From the cell containing the given text, extract its center point as [X, Y] coordinate. 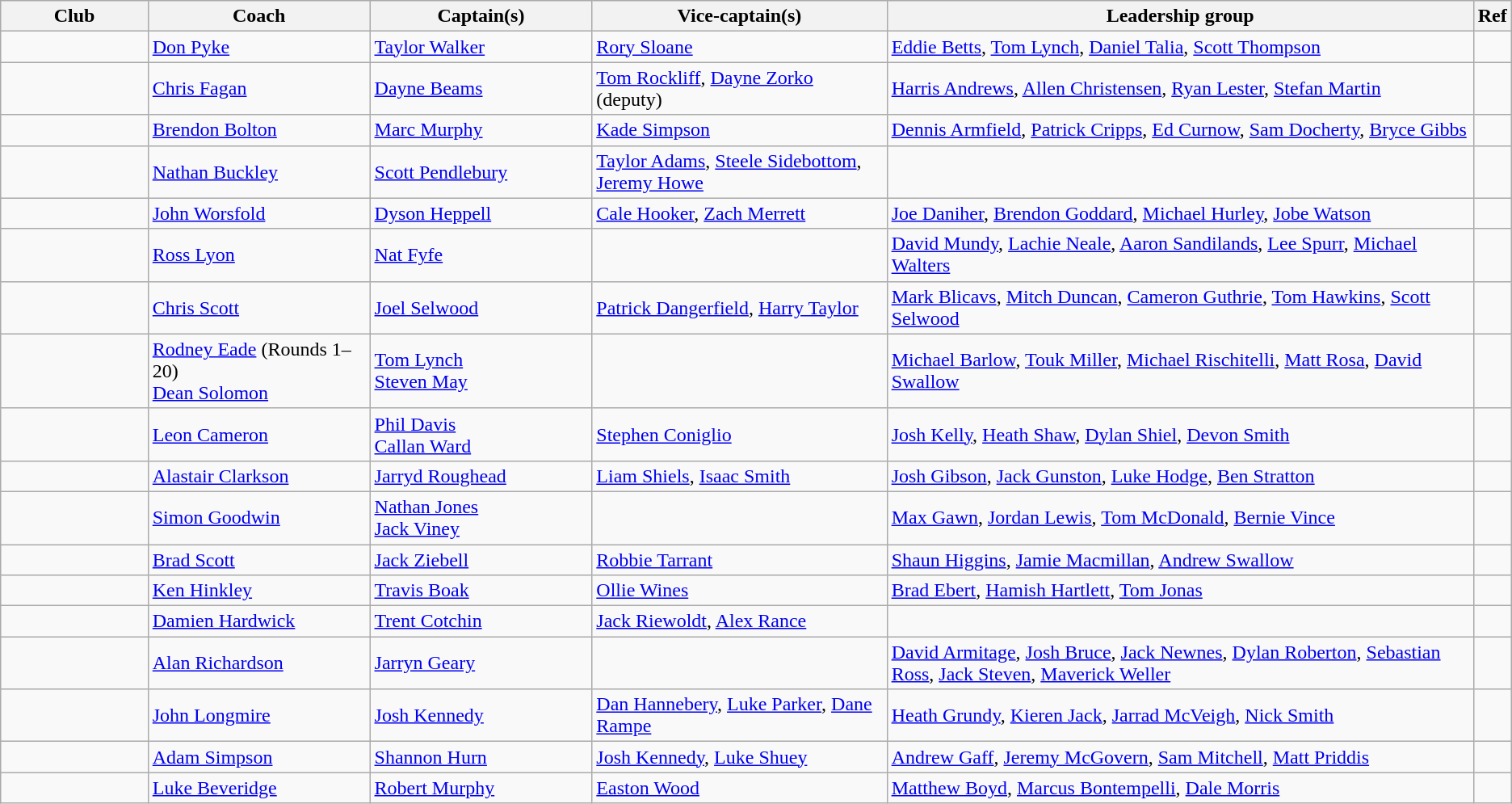
Joel Selwood [481, 307]
Nathan Buckley [258, 171]
Chris Fagan [258, 89]
Scott Pendlebury [481, 171]
Jarryn Geary [481, 663]
Shannon Hurn [481, 757]
Brad Scott [258, 560]
Stephen Coniglio [740, 435]
Chris Scott [258, 307]
Cale Hooker, Zach Merrett [740, 213]
Alan Richardson [258, 663]
Leadership group [1180, 16]
Joe Daniher, Brendon Goddard, Michael Hurley, Jobe Watson [1180, 213]
Don Pyke [258, 47]
Captain(s) [481, 16]
Robert Murphy [481, 788]
Taylor Walker [481, 47]
Leon Cameron [258, 435]
Adam Simpson [258, 757]
Nathan JonesJack Viney [481, 517]
Josh Kelly, Heath Shaw, Dylan Shiel, Devon Smith [1180, 435]
Heath Grundy, Kieren Jack, Jarrad McVeigh, Nick Smith [1180, 716]
Brad Ebert, Hamish Hartlett, Tom Jonas [1180, 591]
Travis Boak [481, 591]
Trent Cotchin [481, 621]
Dayne Beams [481, 89]
Rodney Eade (Rounds 1–20)Dean Solomon [258, 371]
Vice-captain(s) [740, 16]
Marc Murphy [481, 130]
Club [74, 16]
David Mundy, Lachie Neale, Aaron Sandilands, Lee Spurr, Michael Walters [1180, 255]
Tom Rockliff, Dayne Zorko (deputy) [740, 89]
Jack Riewoldt, Alex Rance [740, 621]
Andrew Gaff, Jeremy McGovern, Sam Mitchell, Matt Priddis [1180, 757]
Mark Blicavs, Mitch Duncan, Cameron Guthrie, Tom Hawkins, Scott Selwood [1180, 307]
Tom Lynch Steven May [481, 371]
Dennis Armfield, Patrick Cripps, Ed Curnow, Sam Docherty, Bryce Gibbs [1180, 130]
David Armitage, Josh Bruce, Jack Newnes, Dylan Roberton, Sebastian Ross, Jack Steven, Maverick Weller [1180, 663]
Josh Gibson, Jack Gunston, Luke Hodge, Ben Stratton [1180, 476]
Dyson Heppell [481, 213]
Ross Lyon [258, 255]
Rory Sloane [740, 47]
Jarryd Roughead [481, 476]
Max Gawn, Jordan Lewis, Tom McDonald, Bernie Vince [1180, 517]
Luke Beveridge [258, 788]
Easton Wood [740, 788]
Damien Hardwick [258, 621]
Liam Shiels, Isaac Smith [740, 476]
Brendon Bolton [258, 130]
Nat Fyfe [481, 255]
Ref [1493, 16]
Harris Andrews, Allen Christensen, Ryan Lester, Stefan Martin [1180, 89]
Simon Goodwin [258, 517]
Taylor Adams, Steele Sidebottom, Jeremy Howe [740, 171]
Michael Barlow, Touk Miller, Michael Rischitelli, Matt Rosa, David Swallow [1180, 371]
Matthew Boyd, Marcus Bontempelli, Dale Morris [1180, 788]
Josh Kennedy, Luke Shuey [740, 757]
Alastair Clarkson [258, 476]
Coach [258, 16]
Josh Kennedy [481, 716]
Patrick Dangerfield, Harry Taylor [740, 307]
Shaun Higgins, Jamie Macmillan, Andrew Swallow [1180, 560]
Phil Davis Callan Ward [481, 435]
Jack Ziebell [481, 560]
Robbie Tarrant [740, 560]
John Longmire [258, 716]
Dan Hannebery, Luke Parker, Dane Rampe [740, 716]
John Worsfold [258, 213]
Ollie Wines [740, 591]
Kade Simpson [740, 130]
Eddie Betts, Tom Lynch, Daniel Talia, Scott Thompson [1180, 47]
Ken Hinkley [258, 591]
